Locate the cell with the specified text and output its (x, y) center coordinate. 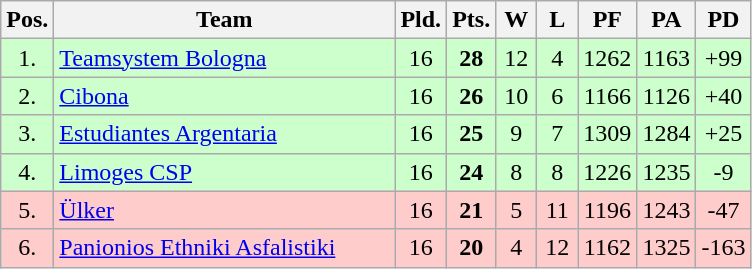
Team (224, 20)
26 (472, 96)
1243 (666, 210)
+99 (724, 58)
L (558, 20)
Pts. (472, 20)
24 (472, 172)
-47 (724, 210)
-163 (724, 248)
5 (516, 210)
4. (28, 172)
Panionios Ethniki Asfalistiki (224, 248)
21 (472, 210)
1196 (608, 210)
1166 (608, 96)
1126 (666, 96)
1325 (666, 248)
1235 (666, 172)
PD (724, 20)
+40 (724, 96)
1262 (608, 58)
PA (666, 20)
2. (28, 96)
25 (472, 134)
1162 (608, 248)
10 (516, 96)
11 (558, 210)
7 (558, 134)
Pld. (421, 20)
Cibona (224, 96)
Pos. (28, 20)
1163 (666, 58)
6. (28, 248)
PF (608, 20)
5. (28, 210)
-9 (724, 172)
Teamsystem Bologna (224, 58)
Ülker (224, 210)
W (516, 20)
3. (28, 134)
+25 (724, 134)
1226 (608, 172)
9 (516, 134)
20 (472, 248)
1. (28, 58)
Estudiantes Argentaria (224, 134)
Limoges CSP (224, 172)
28 (472, 58)
1309 (608, 134)
6 (558, 96)
1284 (666, 134)
